Identify which cell holds the provided text, then report its (x, y) central coordinate. 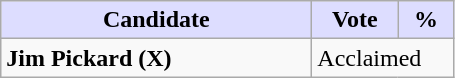
Jim Pickard (X) (156, 58)
Candidate (156, 20)
Acclaimed (383, 58)
Vote (355, 20)
% (426, 20)
